Return (x, y) of the center of cell containing provided text 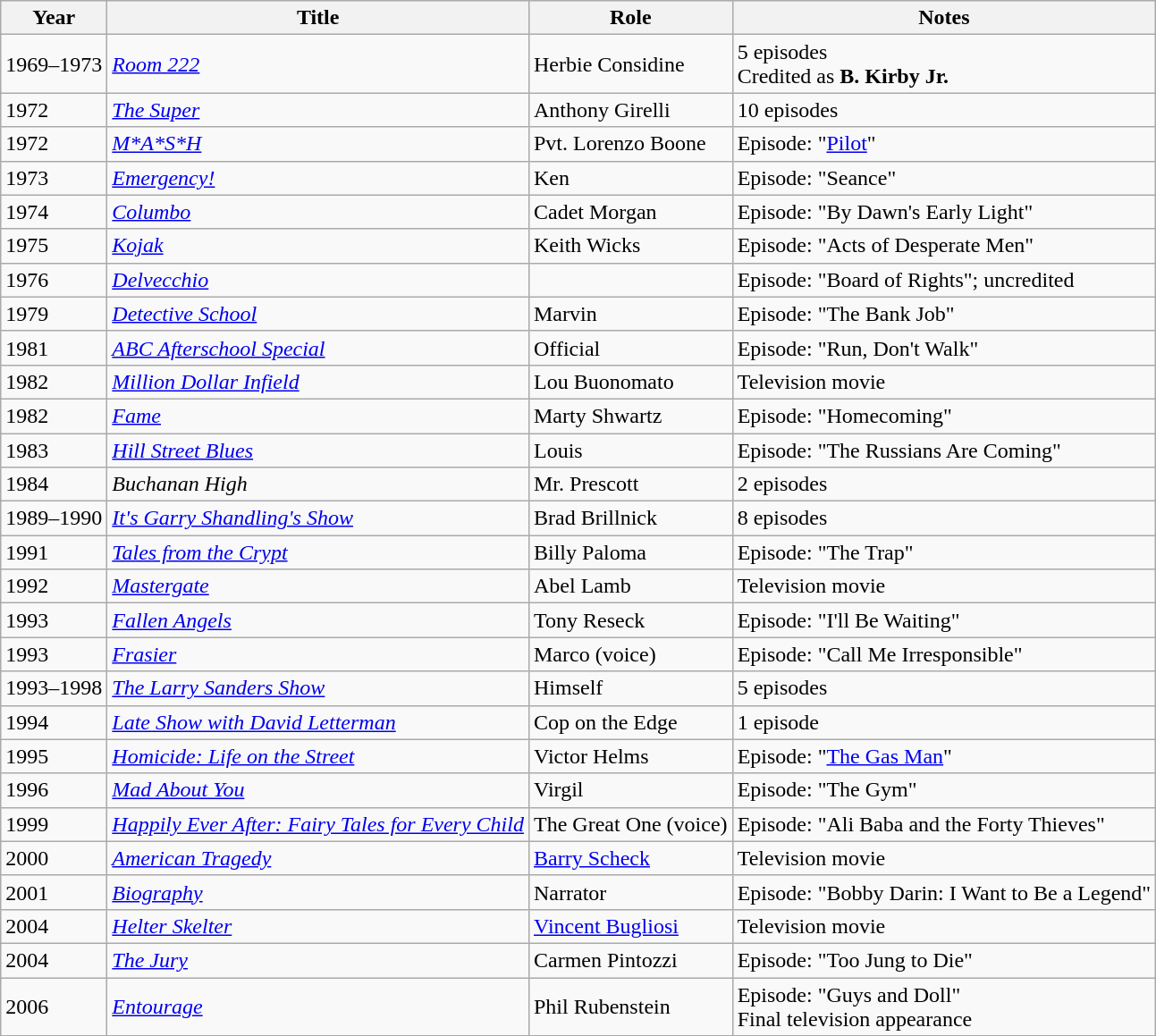
1976 (54, 280)
Hill Street Blues (318, 450)
M*A*S*H (318, 144)
Title (318, 18)
Kojak (318, 246)
2000 (54, 858)
Episode: "The Trap" (944, 552)
The Larry Sanders Show (318, 688)
Homicide: Life on the Street (318, 756)
1996 (54, 790)
American Tragedy (318, 858)
The Great One (voice) (630, 824)
Cop on the Edge (630, 722)
Episode: "Too Jung to Die" (944, 960)
1981 (54, 348)
Happily Ever After: Fairy Tales for Every Child (318, 824)
Fallen Angels (318, 620)
Episode: "Run, Don't Walk" (944, 348)
Billy Paloma (630, 552)
Year (54, 18)
Late Show with David Letterman (318, 722)
8 episodes (944, 518)
1991 (54, 552)
2 episodes (944, 484)
Episode: "Acts of Desperate Men" (944, 246)
Victor Helms (630, 756)
Ken (630, 178)
1973 (54, 178)
Episode: "Board of Rights"; uncredited (944, 280)
Narrator (630, 892)
Room 222 (318, 64)
Notes (944, 18)
Episode: "Ali Baba and the Forty Thieves" (944, 824)
Entourage (318, 1007)
Delvecchio (318, 280)
Million Dollar Infield (318, 382)
Episode: "By Dawn's Early Light" (944, 212)
Episode: "The Gym" (944, 790)
1992 (54, 586)
Phil Rubenstein (630, 1007)
1975 (54, 246)
5 episodesCredited as B. Kirby Jr. (944, 64)
Episode: "Pilot" (944, 144)
Columbo (318, 212)
Episode: "The Bank Job" (944, 314)
10 episodes (944, 110)
Fame (318, 416)
Buchanan High (318, 484)
Helter Skelter (318, 926)
Frasier (318, 654)
Episode: "Bobby Darin: I Want to Be a Legend" (944, 892)
Mr. Prescott (630, 484)
It's Garry Shandling's Show (318, 518)
1993–1998 (54, 688)
Episode: "Seance" (944, 178)
1994 (54, 722)
1989–1990 (54, 518)
Detective School (318, 314)
Carmen Pintozzi (630, 960)
Herbie Considine (630, 64)
Abel Lamb (630, 586)
2001 (54, 892)
Mastergate (318, 586)
Cadet Morgan (630, 212)
1983 (54, 450)
Tales from the Crypt (318, 552)
Role (630, 18)
Keith Wicks (630, 246)
1984 (54, 484)
Anthony Girelli (630, 110)
Episode: "I'll Be Waiting" (944, 620)
Lou Buonomato (630, 382)
1995 (54, 756)
5 episodes (944, 688)
Barry Scheck (630, 858)
Himself (630, 688)
1999 (54, 824)
Official (630, 348)
Tony Reseck (630, 620)
1969–1973 (54, 64)
Episode: "Call Me Irresponsible" (944, 654)
Marty Shwartz (630, 416)
2006 (54, 1007)
Marvin (630, 314)
The Super (318, 110)
Episode: "The Gas Man" (944, 756)
Pvt. Lorenzo Boone (630, 144)
The Jury (318, 960)
Biography (318, 892)
1974 (54, 212)
Episode: "Guys and Doll"Final television appearance (944, 1007)
1979 (54, 314)
1 episode (944, 722)
Mad About You (318, 790)
Emergency! (318, 178)
Vincent Bugliosi (630, 926)
Louis (630, 450)
ABC Afterschool Special (318, 348)
Virgil (630, 790)
Episode: "Homecoming" (944, 416)
Episode: "The Russians Are Coming" (944, 450)
Marco (voice) (630, 654)
Brad Brillnick (630, 518)
